Identify which cell holds the provided text, then report its (x, y) central coordinate. 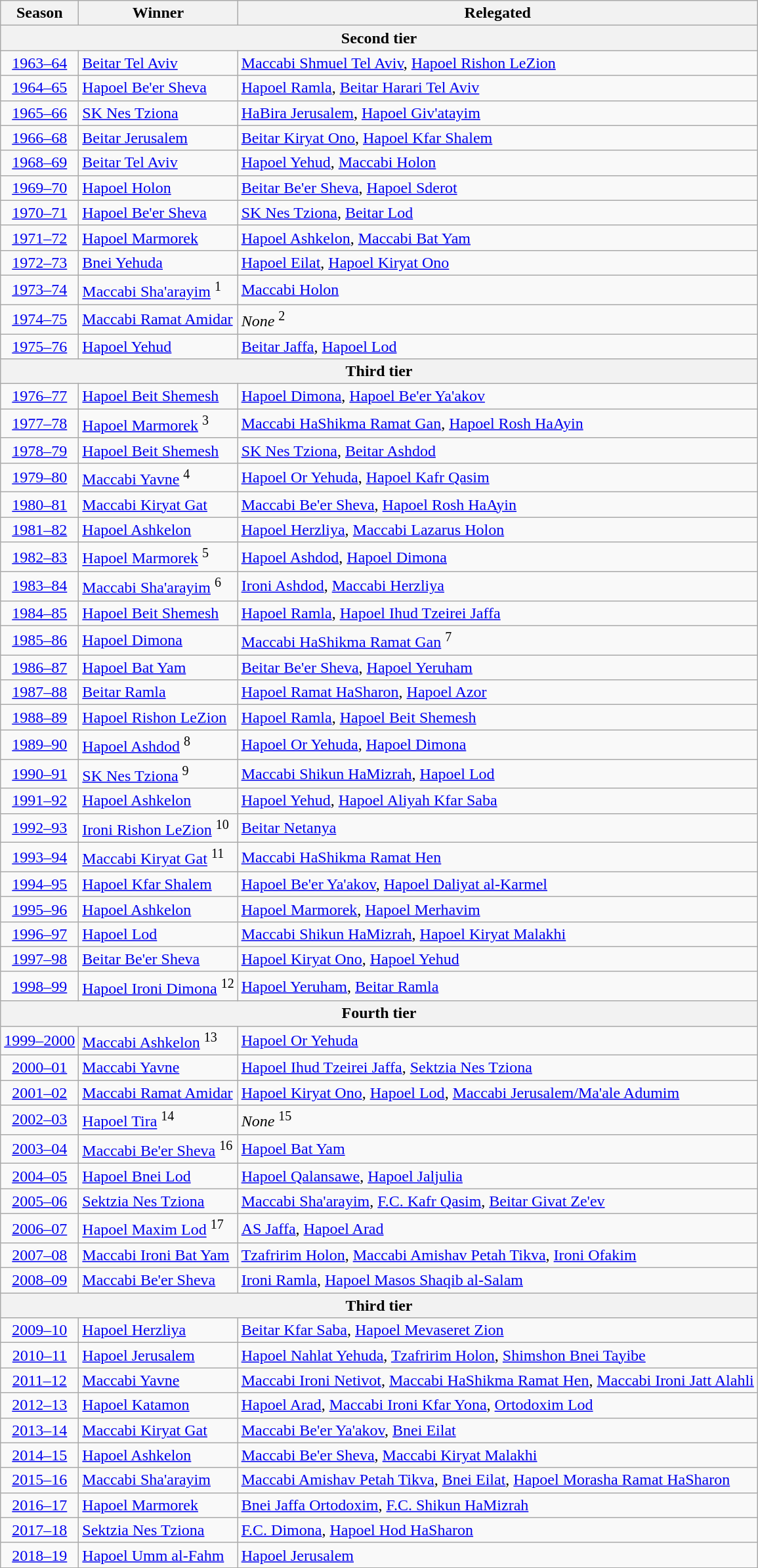
1972–73 (39, 263)
Hapoel Umm al-Fahm (158, 1555)
2014–15 (39, 1455)
Hapoel Ihud Tzeirei Jaffa, Sektzia Nes Tziona (497, 1068)
1965–66 (39, 113)
Maccabi Be'er Ya'akov, Bnei Eilat (497, 1430)
1978–79 (39, 450)
1971–72 (39, 238)
SK Nes Tziona, Beitar Lod (497, 213)
Beitar Be'er Sheva, Hapoel Sderot (497, 188)
1999–2000 (39, 1041)
Hapoel Yehud (158, 347)
2013–14 (39, 1430)
1990–91 (39, 773)
Maccabi Ironi Netivot, Maccabi HaShikma Ramat Hen, Maccabi Ironi Jatt Alahli (497, 1380)
2006–07 (39, 1229)
Ironi Rishon LeZion 10 (158, 828)
Winner (158, 13)
Hapoel Arad, Maccabi Ironi Kfar Yona, Ortodoxim Lod (497, 1405)
2001–02 (39, 1093)
1996–97 (39, 934)
Hapoel Herzliya (158, 1330)
None 15 (497, 1120)
Maccabi Shikun HaMizrah, Hapoel Lod (497, 773)
2016–17 (39, 1505)
1992–93 (39, 828)
2003–04 (39, 1149)
Hapoel Nahlat Yehuda, Tzafririm Holon, Shimshon Bnei Tayibe (497, 1355)
2011–12 (39, 1380)
Fourth tier (379, 1013)
Hapoel Kiryat Ono, Hapoel Lod, Maccabi Jerusalem/Ma'ale Adumim (497, 1093)
Maccabi Sha'arayim 6 (158, 587)
Maccabi Be'er Sheva, Hapoel Rosh HaAyin (497, 505)
2000–01 (39, 1068)
Maccabi Ashkelon 13 (158, 1041)
Ironi Ashdod, Maccabi Herzliya (497, 587)
1979–80 (39, 478)
Hapoel Holon (158, 188)
1982–83 (39, 557)
Bnei Jaffa Ortodoxim, F.C. Shikun HaMizrah (497, 1505)
Hapoel Qalansawe, Hapoel Jaljulia (497, 1176)
1977–78 (39, 424)
1963–64 (39, 63)
Maccabi HaShikma Ramat Gan, Hapoel Rosh HaAyin (497, 424)
1993–94 (39, 857)
Maccabi Sha'arayim 1 (158, 290)
HaBira Jerusalem, Hapoel Giv'atayim (497, 113)
1997–98 (39, 959)
1973–74 (39, 290)
Maccabi HaShikma Ramat Hen (497, 857)
1985–86 (39, 641)
Hapoel Marmorek 5 (158, 557)
1969–70 (39, 188)
Beitar Jerusalem (158, 138)
1974–75 (39, 319)
Hapoel Yehud, Maccabi Holon (497, 163)
SK Nes Tziona 9 (158, 773)
None 2 (497, 319)
Hapoel Yehud, Hapoel Aliyah Kfar Saba (497, 801)
1983–84 (39, 587)
Bnei Yehuda (158, 263)
Maccabi Ironi Bat Yam (158, 1256)
Hapoel Eilat, Hapoel Kiryat Ono (497, 263)
2005–06 (39, 1201)
1994–95 (39, 884)
F.C. Dimona, Hapoel Hod HaSharon (497, 1530)
Beitar Be'er Sheva (158, 959)
Ironi Ramla, Hapoel Masos Shaqib al-Salam (497, 1281)
Hapoel Ashdod 8 (158, 744)
1987–88 (39, 692)
Hapoel Kfar Shalem (158, 884)
1998–99 (39, 986)
Beitar Kiryat Ono, Hapoel Kfar Shalem (497, 138)
Hapoel Katamon (158, 1405)
2007–08 (39, 1256)
1975–76 (39, 347)
2017–18 (39, 1530)
2004–05 (39, 1176)
Beitar Netanya (497, 828)
Hapoel Herzliya, Maccabi Lazarus Holon (497, 530)
AS Jaffa, Hapoel Arad (497, 1229)
Maccabi Sha'arayim, F.C. Kafr Qasim, Beitar Givat Ze'ev (497, 1201)
1989–90 (39, 744)
Beitar Ramla (158, 692)
2015–16 (39, 1480)
1981–82 (39, 530)
Beitar Be'er Sheva, Hapoel Yeruham (497, 667)
1995–96 (39, 909)
Maccabi Shikun HaMizrah, Hapoel Kiryat Malakhi (497, 934)
Hapoel Kiryat Ono, Hapoel Yehud (497, 959)
1976–77 (39, 396)
2012–13 (39, 1405)
Tzafririm Holon, Maccabi Amishav Petah Tikva, Ironi Ofakim (497, 1256)
1984–85 (39, 613)
Beitar Jaffa, Hapoel Lod (497, 347)
Hapoel Dimona (158, 641)
Maccabi Be'er Sheva 16 (158, 1149)
1991–92 (39, 801)
SK Nes Tziona, Beitar Ashdod (497, 450)
1964–65 (39, 88)
Hapoel Ramla, Hapoel Beit Shemesh (497, 717)
Hapoel Ashdod, Hapoel Dimona (497, 557)
Hapoel Dimona, Hapoel Be'er Ya'akov (497, 396)
1988–89 (39, 717)
Hapoel Tira 14 (158, 1120)
1966–68 (39, 138)
2018–19 (39, 1555)
Maccabi Be'er Sheva (158, 1281)
Hapoel Ramla, Beitar Harari Tel Aviv (497, 88)
Maccabi Yavne 4 (158, 478)
Hapoel Rishon LeZion (158, 717)
Hapoel Or Yehuda, Hapoel Kafr Qasim (497, 478)
Hapoel Bnei Lod (158, 1176)
SK Nes Tziona (158, 113)
Hapoel Ramla, Hapoel Ihud Tzeirei Jaffa (497, 613)
Maccabi Be'er Sheva, Maccabi Kiryat Malakhi (497, 1455)
1980–81 (39, 505)
1986–87 (39, 667)
Maccabi Amishav Petah Tikva, Bnei Eilat, Hapoel Morasha Ramat HaSharon (497, 1480)
Second tier (379, 38)
Hapoel Maxim Lod 17 (158, 1229)
Maccabi Sha'arayim (158, 1480)
1970–71 (39, 213)
Hapoel Or Yehuda (497, 1041)
Maccabi Kiryat Gat 11 (158, 857)
Hapoel Yeruham, Beitar Ramla (497, 986)
Relegated (497, 13)
Hapoel Ramat HaSharon, Hapoel Azor (497, 692)
Beitar Kfar Saba, Hapoel Mevaseret Zion (497, 1330)
2009–10 (39, 1330)
Hapoel Marmorek, Hapoel Merhavim (497, 909)
Maccabi Holon (497, 290)
Hapoel Be'er Ya'akov, Hapoel Daliyat al-Karmel (497, 884)
Hapoel Marmorek 3 (158, 424)
2002–03 (39, 1120)
Season (39, 13)
2008–09 (39, 1281)
Hapoel Ironi Dimona 12 (158, 986)
1968–69 (39, 163)
Maccabi Shmuel Tel Aviv, Hapoel Rishon LeZion (497, 63)
Hapoel Or Yehuda, Hapoel Dimona (497, 744)
Hapoel Lod (158, 934)
Hapoel Ashkelon, Maccabi Bat Yam (497, 238)
Maccabi HaShikma Ramat Gan 7 (497, 641)
2010–11 (39, 1355)
